Identify which cell holds the provided text, then report its (X, Y) central coordinate. 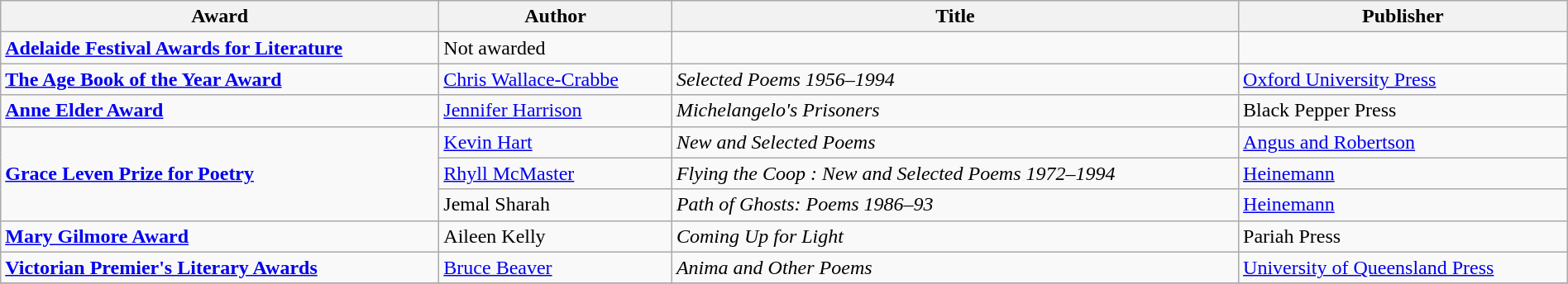
Bruce Beaver (556, 267)
Anima and Other Poems (954, 267)
Publisher (1403, 17)
Pariah Press (1403, 236)
Title (954, 17)
Victorian Premier's Literary Awards (220, 267)
Selected Poems 1956–1994 (954, 79)
Author (556, 17)
Mary Gilmore Award (220, 236)
Michelangelo's Prisoners (954, 111)
Aileen Kelly (556, 236)
Jennifer Harrison (556, 111)
Rhyll McMaster (556, 173)
Angus and Robertson (1403, 142)
Kevin Hart (556, 142)
Award (220, 17)
Jemal Sharah (556, 205)
Flying the Coop : New and Selected Poems 1972–1994 (954, 173)
Adelaide Festival Awards for Literature (220, 48)
Black Pepper Press (1403, 111)
New and Selected Poems (954, 142)
Anne Elder Award (220, 111)
Path of Ghosts: Poems 1986–93 (954, 205)
Chris Wallace-Crabbe (556, 79)
Not awarded (556, 48)
Oxford University Press (1403, 79)
The Age Book of the Year Award (220, 79)
Grace Leven Prize for Poetry (220, 173)
University of Queensland Press (1403, 267)
Coming Up for Light (954, 236)
